Find where the given text appears and provide that cell's center as [X, Y] coordinate. 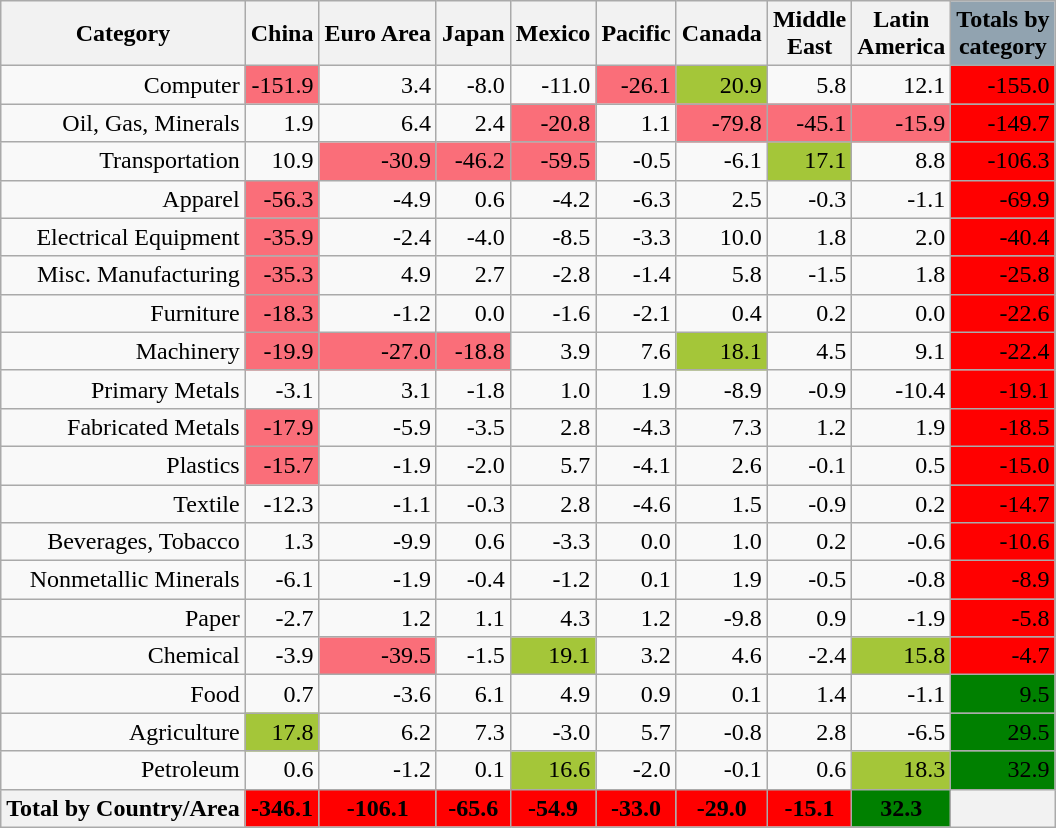
Japan [473, 34]
-2.7 [282, 618]
12.1 [902, 85]
Electrical Equipment [123, 237]
6.4 [378, 123]
-3.1 [282, 389]
17.8 [282, 732]
-4.6 [636, 503]
China [282, 34]
-4.9 [378, 199]
-54.9 [553, 808]
-18.8 [473, 351]
Category [123, 34]
16.6 [553, 770]
-8.0 [473, 85]
-3.6 [378, 694]
Canada [722, 34]
-106.1 [378, 808]
15.8 [902, 656]
2.7 [473, 275]
2.4 [473, 123]
-18.3 [282, 313]
2.6 [722, 465]
4.3 [553, 618]
-12.3 [282, 503]
Misc. Manufacturing [123, 275]
-19.9 [282, 351]
-29.0 [722, 808]
32.9 [1003, 770]
9.5 [1003, 694]
18.1 [722, 351]
-1.8 [473, 389]
LatinAmerica [902, 34]
-14.7 [1003, 503]
Euro Area [378, 34]
Fabricated Metals [123, 427]
-40.4 [1003, 237]
Paper [123, 618]
Petroleum [123, 770]
-18.5 [1003, 427]
-151.9 [282, 85]
-5.9 [378, 427]
Machinery [123, 351]
Computer [123, 85]
Primary Metals [123, 389]
-4.0 [473, 237]
9.1 [902, 351]
-346.1 [282, 808]
Agriculture [123, 732]
-4.2 [553, 199]
-69.9 [1003, 199]
MiddleEast [809, 34]
-30.9 [378, 161]
-15.9 [902, 123]
4.5 [809, 351]
-56.3 [282, 199]
-46.2 [473, 161]
32.3 [902, 808]
2.0 [902, 237]
-5.8 [1003, 618]
-79.8 [722, 123]
-4.7 [1003, 656]
3.1 [378, 389]
3.4 [378, 85]
-0.6 [902, 542]
6.2 [378, 732]
-6.3 [636, 199]
2.5 [722, 199]
-4.1 [636, 465]
Transportation [123, 161]
3.9 [553, 351]
-6.5 [902, 732]
-35.3 [282, 275]
3.2 [636, 656]
1.4 [809, 694]
19.1 [553, 656]
10.0 [722, 237]
-155.0 [1003, 85]
-10.4 [902, 389]
10.9 [282, 161]
-106.3 [1003, 161]
Plastics [123, 465]
6.1 [473, 694]
-9.8 [722, 618]
1.3 [282, 542]
-11.0 [553, 85]
-3.5 [473, 427]
Pacific [636, 34]
29.5 [1003, 732]
17.1 [809, 161]
-2.1 [636, 313]
-59.5 [553, 161]
18.3 [902, 770]
-8.5 [553, 237]
-9.9 [378, 542]
-149.7 [1003, 123]
Total by Country/Area [123, 808]
-22.4 [1003, 351]
-4.3 [636, 427]
-15.7 [282, 465]
-39.5 [378, 656]
-2.8 [553, 275]
-65.6 [473, 808]
Beverages, Tobacco [123, 542]
-22.6 [1003, 313]
-1.6 [553, 313]
-15.1 [809, 808]
Oil, Gas, Minerals [123, 123]
0.7 [282, 694]
20.9 [722, 85]
4.6 [722, 656]
8.8 [902, 161]
Nonmetallic Minerals [123, 580]
Mexico [553, 34]
-25.8 [1003, 275]
1.5 [722, 503]
0.5 [902, 465]
-3.0 [553, 732]
-45.1 [809, 123]
-27.0 [378, 351]
-20.8 [553, 123]
-35.9 [282, 237]
-33.0 [636, 808]
Textile [123, 503]
-15.0 [1003, 465]
-3.9 [282, 656]
Apparel [123, 199]
-19.1 [1003, 389]
-26.1 [636, 85]
-0.4 [473, 580]
Chemical [123, 656]
Furniture [123, 313]
Food [123, 694]
0.4 [722, 313]
Totals bycategory [1003, 34]
7.6 [636, 351]
-1.4 [636, 275]
-17.9 [282, 427]
-10.6 [1003, 542]
